Pinpoint the cell where the given text exists, returning its (x, y) midpoint coordinate. 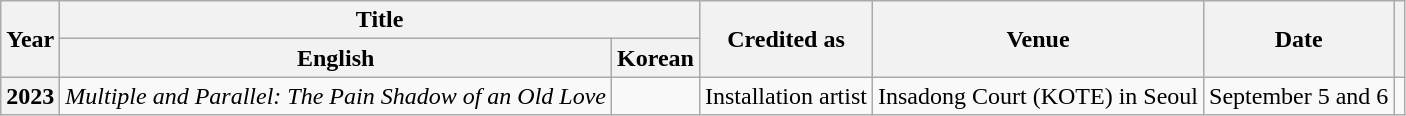
Title (380, 20)
Insadong Court (KOTE) in Seoul (1038, 96)
Multiple and Parallel: The Pain Shadow of an Old Love (336, 96)
Venue (1038, 39)
Korean (656, 58)
September 5 and 6 (1299, 96)
Year (30, 39)
Installation artist (786, 96)
Credited as (786, 39)
Date (1299, 39)
2023 (30, 96)
English (336, 58)
